Pinpoint the cell where the given text exists, returning its (x, y) midpoint coordinate. 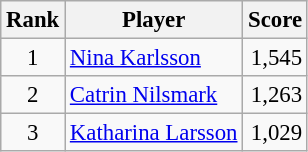
Player (154, 20)
3 (33, 133)
1,029 (276, 133)
1,263 (276, 95)
1,545 (276, 58)
Rank (33, 20)
Score (276, 20)
2 (33, 95)
Catrin Nilsmark (154, 95)
Katharina Larsson (154, 133)
Nina Karlsson (154, 58)
1 (33, 58)
